Identify which cell holds the provided text, then report its [X, Y] central coordinate. 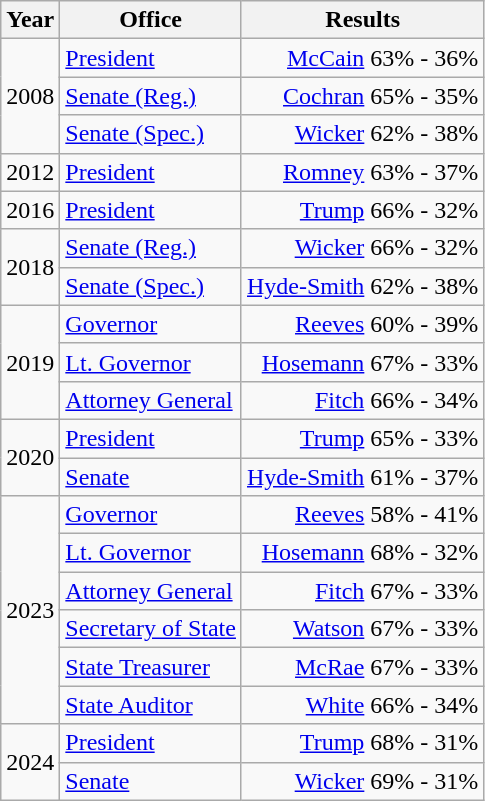
Fitch 67% - 33% [362, 591]
Hyde-Smith 62% - 38% [362, 286]
Cochran 65% - 35% [362, 96]
Trump 65% - 33% [362, 438]
Wicker 62% - 38% [362, 134]
Results [362, 20]
McRae 67% - 33% [362, 667]
Secretary of State [151, 629]
Trump 68% - 31% [362, 743]
Fitch 66% - 34% [362, 400]
Hosemann 68% - 32% [362, 553]
2012 [30, 172]
2016 [30, 210]
Reeves 58% - 41% [362, 515]
2019 [30, 362]
2008 [30, 96]
Office [151, 20]
Watson 67% - 33% [362, 629]
Hosemann 67% - 33% [362, 362]
White 66% - 34% [362, 705]
Romney 63% - 37% [362, 172]
2024 [30, 762]
2018 [30, 267]
Year [30, 20]
2020 [30, 457]
Trump 66% - 32% [362, 210]
State Treasurer [151, 667]
State Auditor [151, 705]
Wicker 66% - 32% [362, 248]
Reeves 60% - 39% [362, 324]
Hyde-Smith 61% - 37% [362, 477]
Wicker 69% - 31% [362, 781]
McCain 63% - 36% [362, 58]
2023 [30, 610]
